Determine the (x, y) coordinate at the center of the cell enclosing the given text.  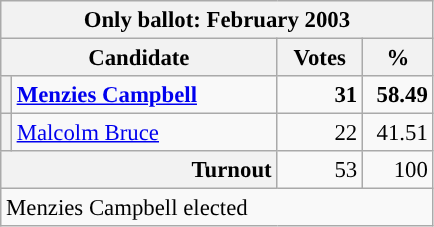
Candidate (139, 58)
% (398, 58)
Malcolm Bruce (144, 133)
31 (320, 95)
Menzies Campbell (144, 95)
41.51 (398, 133)
100 (398, 170)
58.49 (398, 95)
Only ballot: February 2003 (217, 20)
Turnout (139, 170)
22 (320, 133)
Menzies Campbell elected (217, 208)
53 (320, 170)
Votes (320, 58)
